Identify which cell holds the provided text, then report its [X, Y] central coordinate. 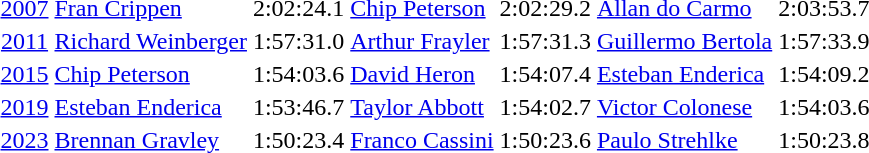
1:54:07.4 [545, 74]
Taylor Abbott [422, 107]
Guillermo Bertola [684, 41]
1:54:03.6 [298, 74]
Victor Colonese [684, 107]
Arthur Frayler [422, 41]
Richard Weinberger [150, 41]
1:57:31.3 [545, 41]
Chip Peterson [150, 74]
1:57:31.0 [298, 41]
David Heron [422, 74]
1:53:46.7 [298, 107]
1:54:02.7 [545, 107]
